Locate the cell with the specified text and output its (X, Y) center coordinate. 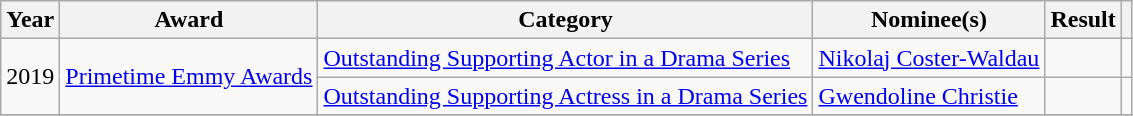
Year (30, 20)
Gwendoline Christie (929, 96)
Outstanding Supporting Actor in a Drama Series (566, 58)
Primetime Emmy Awards (189, 77)
2019 (30, 77)
Award (189, 20)
Category (566, 20)
Outstanding Supporting Actress in a Drama Series (566, 96)
Nominee(s) (929, 20)
Nikolaj Coster-Waldau (929, 58)
Result (1083, 20)
